Return the [X, Y] coordinate for the center point of the cell that contains the specified text.  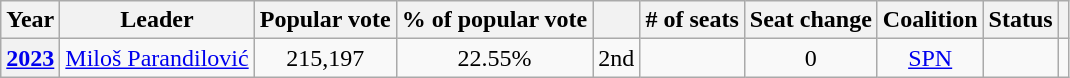
2nd [616, 58]
Status [1020, 20]
22.55% [494, 58]
# of seats [692, 20]
Coalition [930, 20]
Leader [157, 20]
Popular vote [325, 20]
0 [810, 58]
SPN [930, 58]
% of popular vote [494, 20]
Seat change [810, 20]
Miloš Parandilović [157, 58]
Year [30, 20]
2023 [30, 58]
215,197 [325, 58]
